Extract the (x, y) coordinate from the center of the cell holding the provided text.  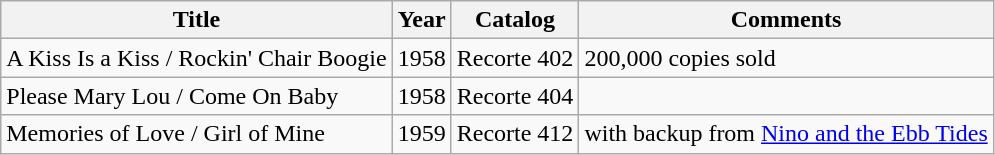
Please Mary Lou / Come On Baby (196, 96)
Comments (786, 20)
Year (422, 20)
Catalog (515, 20)
Memories of Love / Girl of Mine (196, 134)
Recorte 402 (515, 58)
1959 (422, 134)
A Kiss Is a Kiss / Rockin' Chair Boogie (196, 58)
Recorte 404 (515, 96)
with backup from Nino and the Ebb Tides (786, 134)
Recorte 412 (515, 134)
Title (196, 20)
200,000 copies sold (786, 58)
